From the cell containing the given text, extract its center point as [x, y] coordinate. 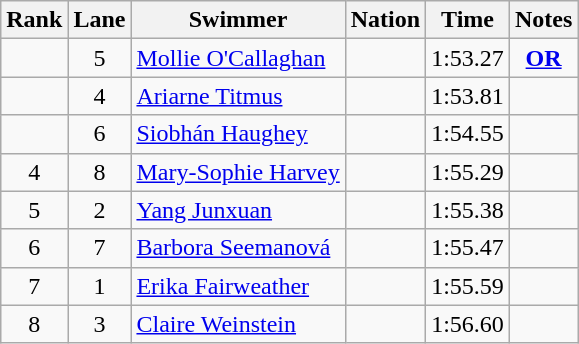
Lane [100, 20]
Time [468, 20]
Mary-Sophie Harvey [238, 172]
Claire Weinstein [238, 324]
Yang Junxuan [238, 210]
Mollie O'Callaghan [238, 58]
OR [543, 58]
2 [100, 210]
1:54.55 [468, 134]
Notes [543, 20]
Ariarne Titmus [238, 96]
Barbora Seemanová [238, 248]
1:55.29 [468, 172]
1:53.81 [468, 96]
3 [100, 324]
1:55.47 [468, 248]
1:55.38 [468, 210]
1:56.60 [468, 324]
Erika Fairweather [238, 286]
Siobhán Haughey [238, 134]
1:55.59 [468, 286]
1 [100, 286]
Nation [385, 20]
1:53.27 [468, 58]
Rank [34, 20]
Swimmer [238, 20]
